Identify which cell holds the provided text, then report its (X, Y) central coordinate. 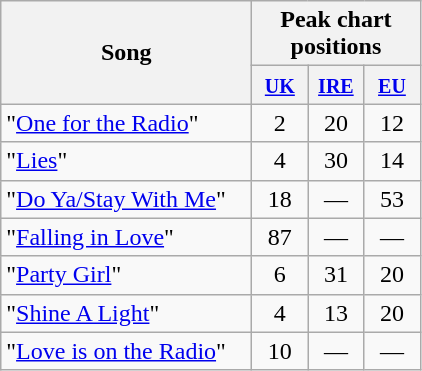
"Falling in Love" (126, 237)
Song (126, 52)
18 (280, 199)
6 (280, 275)
"Party Girl" (126, 275)
31 (336, 275)
"Love is on the Radio" (126, 351)
30 (336, 161)
UK (280, 85)
87 (280, 237)
14 (392, 161)
53 (392, 199)
"Lies" (126, 161)
10 (280, 351)
EU (392, 85)
2 (280, 123)
"Shine A Light" (126, 313)
12 (392, 123)
IRE (336, 85)
"Do Ya/Stay With Me" (126, 199)
13 (336, 313)
"One for the Radio" (126, 123)
Peak chart positions (336, 34)
